Pinpoint the cell where the given text exists, returning its (X, Y) midpoint coordinate. 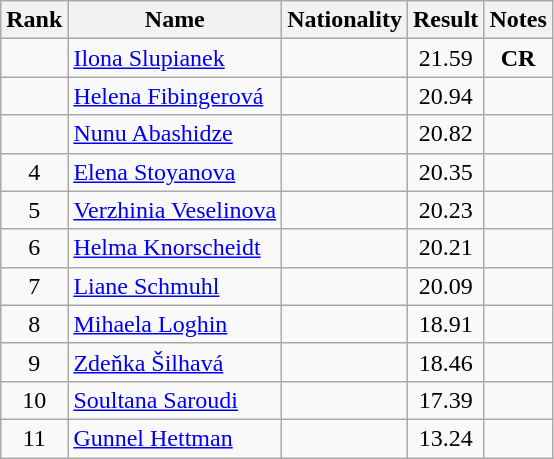
Elena Stoyanova (175, 172)
Nationality (345, 20)
Ilona Slupianek (175, 58)
5 (34, 210)
Soultana Saroudi (175, 400)
CR (518, 58)
Zdeňka Šilhavá (175, 362)
Name (175, 20)
Gunnel Hettman (175, 438)
8 (34, 324)
Nunu Abashidze (175, 134)
Helma Knorscheidt (175, 248)
Helena Fibingerová (175, 96)
18.91 (445, 324)
13.24 (445, 438)
20.35 (445, 172)
10 (34, 400)
Verzhinia Veselinova (175, 210)
Notes (518, 20)
11 (34, 438)
Liane Schmuhl (175, 286)
18.46 (445, 362)
Mihaela Loghin (175, 324)
20.82 (445, 134)
Result (445, 20)
7 (34, 286)
Rank (34, 20)
20.21 (445, 248)
4 (34, 172)
9 (34, 362)
6 (34, 248)
20.23 (445, 210)
20.94 (445, 96)
21.59 (445, 58)
17.39 (445, 400)
20.09 (445, 286)
